Locate the cell with the specified text and output its [x, y] center coordinate. 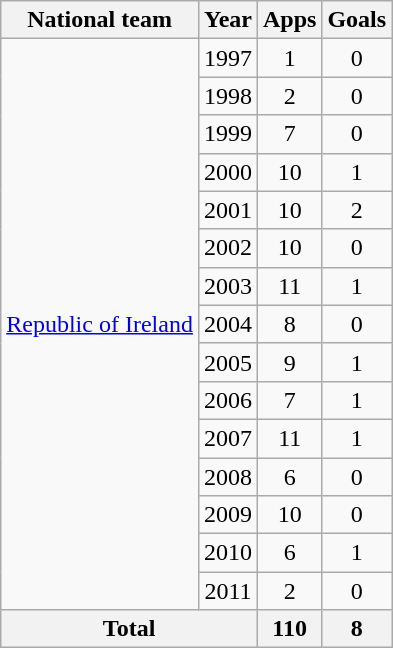
2005 [228, 362]
National team [100, 20]
2000 [228, 172]
2009 [228, 515]
2002 [228, 248]
Apps [289, 20]
110 [289, 629]
Goals [357, 20]
Total [130, 629]
2006 [228, 400]
1999 [228, 134]
2001 [228, 210]
9 [289, 362]
1998 [228, 96]
Republic of Ireland [100, 324]
2007 [228, 438]
1997 [228, 58]
2011 [228, 591]
2004 [228, 324]
2010 [228, 553]
2003 [228, 286]
2008 [228, 477]
Year [228, 20]
